Determine the (X, Y) coordinate at the center of the cell enclosing the given text.  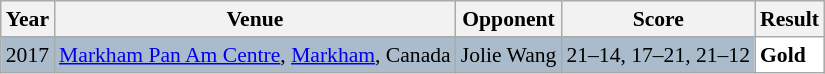
Venue (255, 19)
Opponent (509, 19)
Result (790, 19)
2017 (28, 55)
Markham Pan Am Centre, Markham, Canada (255, 55)
Jolie Wang (509, 55)
Score (658, 19)
Year (28, 19)
Gold (790, 55)
21–14, 17–21, 21–12 (658, 55)
